Search for the cell housing the specified text and yield its (x, y) center coordinate. 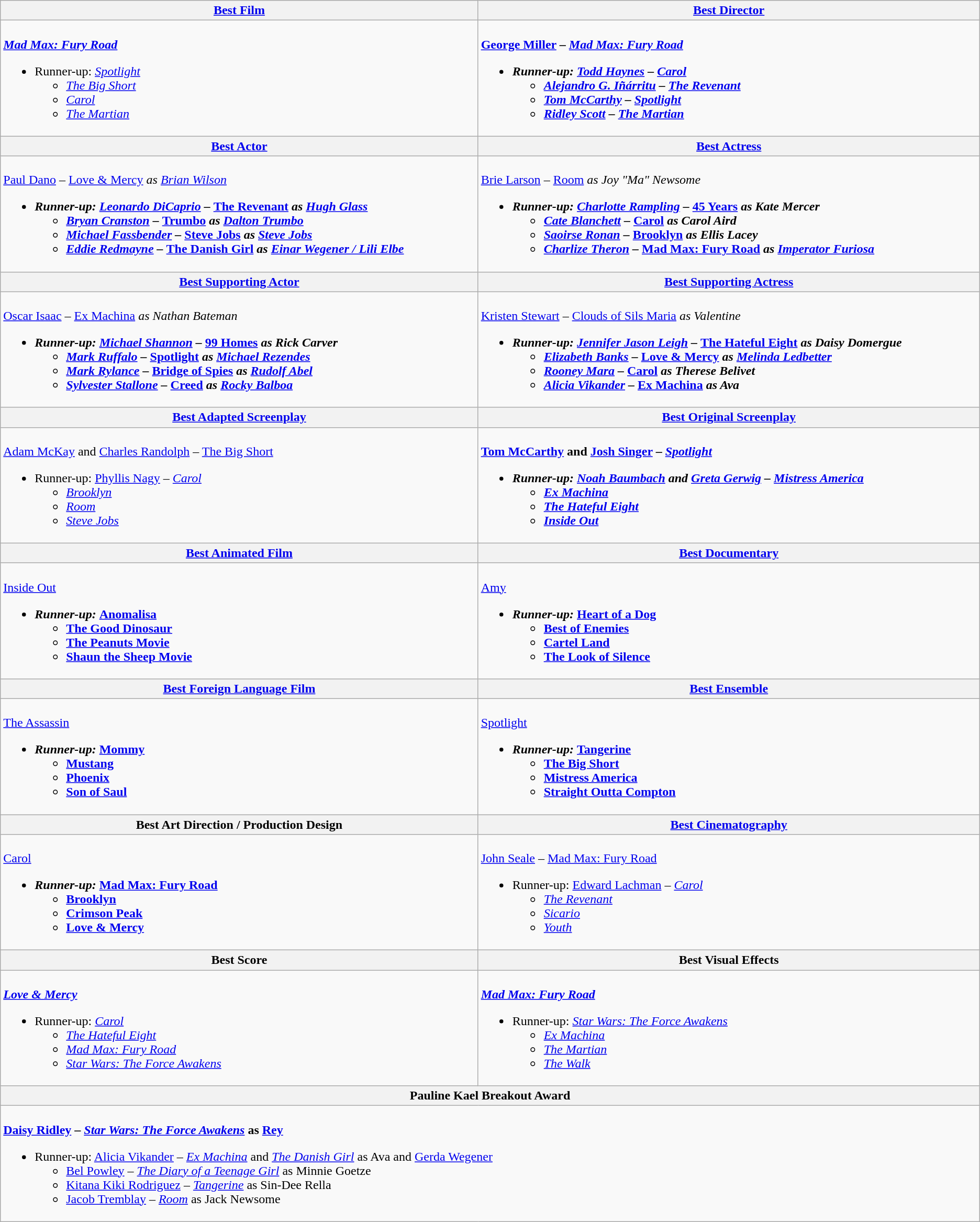
Love & MercyRunner-up: CarolThe Hateful EightMad Max: Fury RoadStar Wars: The Force Awakens (239, 1028)
Best Visual Effects (729, 960)
Best Score (239, 960)
John Seale – Mad Max: Fury RoadRunner-up: Edward Lachman – CarolThe RevenantSicarioYouth (729, 892)
CarolRunner-up: Mad Max: Fury RoadBrooklynCrimson PeakLove & Mercy (239, 892)
Best Director (729, 10)
Best Supporting Actor (239, 282)
Best Actor (239, 146)
Tom McCarthy and Josh Singer – SpotlightRunner-up: Noah Baumbach and Greta Gerwig – Mistress AmericaEx MachinaThe Hateful EightInside Out (729, 485)
Best Supporting Actress (729, 282)
Best Adapted Screenplay (239, 417)
Inside OutRunner-up: AnomalisaThe Good DinosaurThe Peanuts MovieShaun the Sheep Movie (239, 621)
Best Art Direction / Production Design (239, 825)
Best Cinematography (729, 825)
Mad Max: Fury RoadRunner-up: Star Wars: The Force AwakensEx MachinaThe MartianThe Walk (729, 1028)
The AssassinRunner-up: MommyMustangPhoenixSon of Saul (239, 756)
Mad Max: Fury RoadRunner-up: SpotlightThe Big ShortCarolThe Martian (239, 79)
Best Animated Film (239, 553)
Best Actress (729, 146)
Best Film (239, 10)
AmyRunner-up: Heart of a DogBest of EnemiesCartel LandThe Look of Silence (729, 621)
Adam McKay and Charles Randolph – The Big ShortRunner-up: Phyllis Nagy – CarolBrooklynRoomSteve Jobs (239, 485)
Best Ensemble (729, 688)
Best Foreign Language Film (239, 688)
Pauline Kael Breakout Award (490, 1096)
SpotlightRunner-up: TangerineThe Big ShortMistress AmericaStraight Outta Compton (729, 756)
Best Documentary (729, 553)
Best Original Screenplay (729, 417)
